Identify which cell holds the provided text, then report its (X, Y) central coordinate. 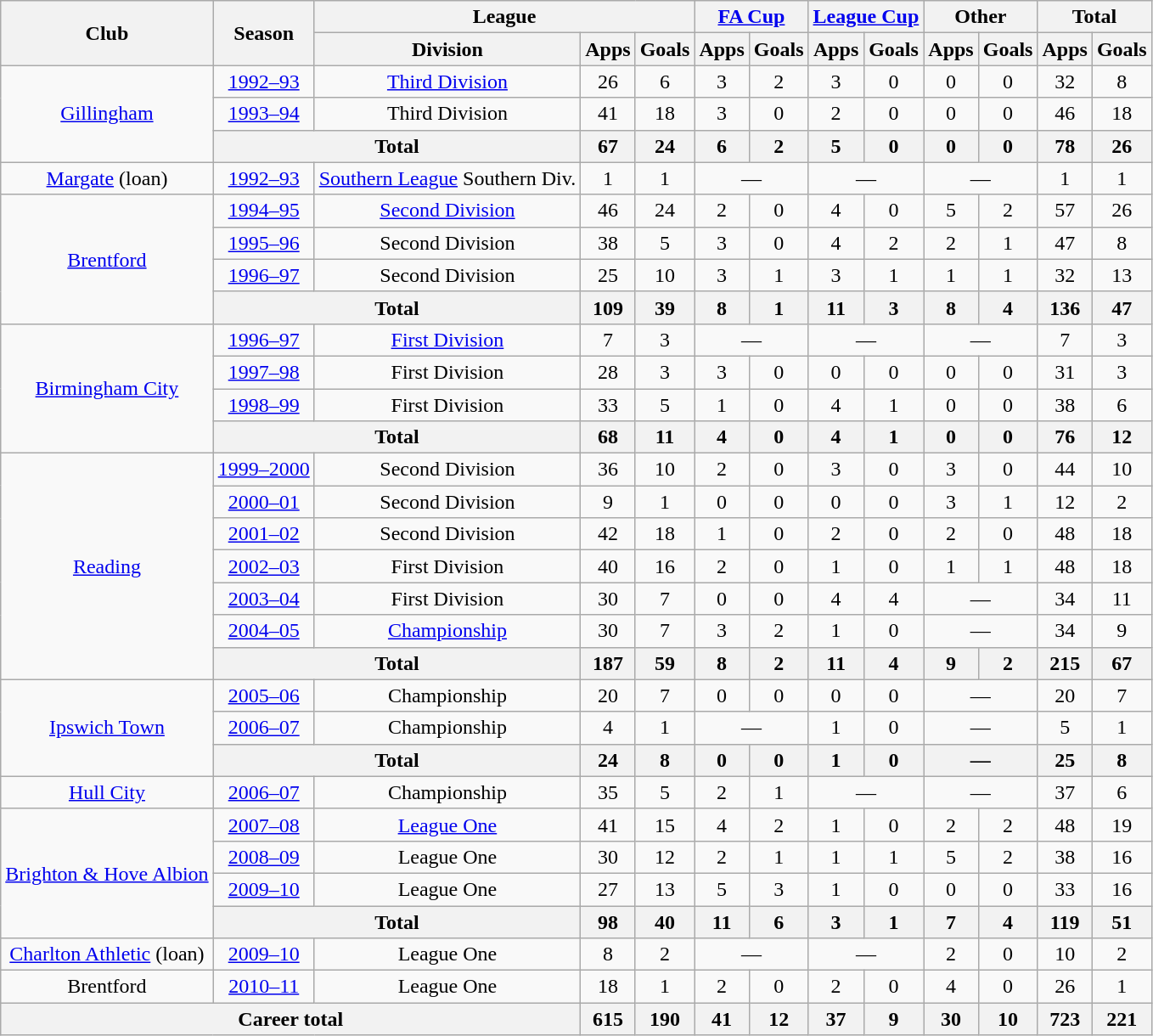
136 (1065, 307)
1998–99 (263, 405)
2010–11 (263, 987)
2000–01 (263, 502)
1994–95 (263, 211)
723 (1065, 1019)
221 (1122, 1019)
Ipswich Town (107, 728)
31 (1065, 372)
215 (1065, 663)
57 (1065, 211)
2008–09 (263, 857)
19 (1122, 825)
Gillingham (107, 114)
2005–06 (263, 695)
2003–04 (263, 599)
League (504, 17)
76 (1065, 437)
78 (1065, 146)
Season (263, 33)
51 (1122, 921)
119 (1065, 921)
1993–94 (263, 114)
Southern League Southern Div. (447, 178)
1999–2000 (263, 470)
Charlton Athletic (loan) (107, 954)
59 (665, 663)
98 (608, 921)
Brighton & Hove Albion (107, 873)
League Cup (866, 17)
27 (608, 889)
Margate (loan) (107, 178)
2001–02 (263, 534)
28 (608, 372)
2002–03 (263, 566)
Club (107, 33)
1995–96 (263, 243)
187 (608, 663)
Hull City (107, 792)
68 (608, 437)
190 (665, 1019)
109 (608, 307)
39 (665, 307)
FA Cup (751, 17)
2007–08 (263, 825)
Division (447, 49)
615 (608, 1019)
Other (981, 17)
15 (665, 825)
36 (608, 470)
Career total (290, 1019)
1997–98 (263, 372)
Reading (107, 566)
42 (608, 534)
2004–05 (263, 631)
35 (608, 792)
Birmingham City (107, 388)
44 (1065, 470)
